Locate the cell with the specified text and output its (X, Y) center coordinate. 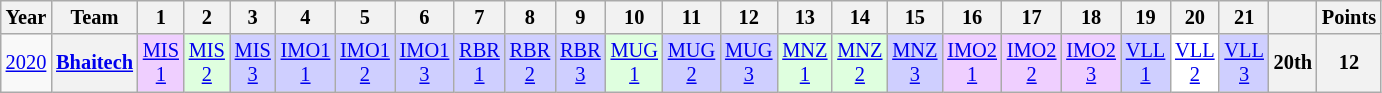
MUG3 (748, 63)
MIS2 (207, 63)
18 (1091, 17)
20 (1194, 17)
MIS1 (161, 63)
4 (306, 17)
Points (1349, 17)
15 (914, 17)
6 (425, 17)
MNZ3 (914, 63)
MUG1 (634, 63)
7 (479, 17)
IMO22 (1032, 63)
2 (207, 17)
IMO23 (1091, 63)
11 (692, 17)
3 (253, 17)
13 (804, 17)
IMO21 (972, 63)
RBR1 (479, 63)
2020 (26, 63)
RBR3 (580, 63)
MNZ1 (804, 63)
IMO11 (306, 63)
1 (161, 17)
Bhaitech (94, 63)
MUG2 (692, 63)
VLL1 (1146, 63)
Year (26, 17)
RBR2 (530, 63)
10 (634, 17)
MIS3 (253, 63)
17 (1032, 17)
5 (365, 17)
Team (94, 17)
IMO12 (365, 63)
IMO13 (425, 63)
20th (1293, 63)
19 (1146, 17)
8 (530, 17)
16 (972, 17)
MNZ2 (860, 63)
VLL3 (1244, 63)
VLL2 (1194, 63)
21 (1244, 17)
14 (860, 17)
9 (580, 17)
